Provide the (x, y) coordinate of the cell's center where the given text is located.  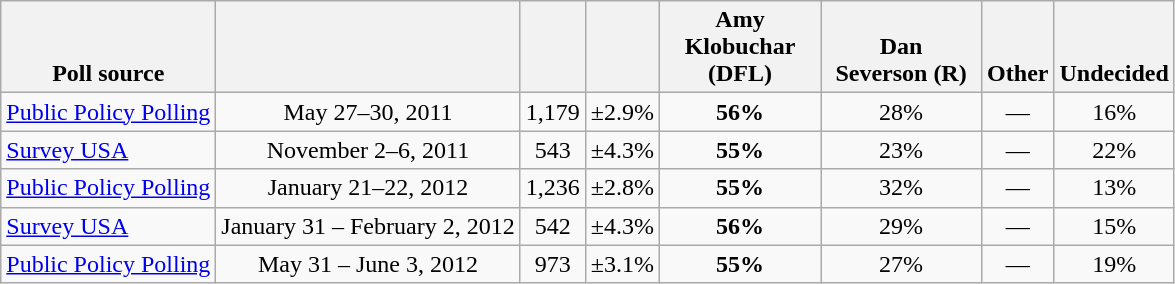
January 21–22, 2012 (368, 188)
19% (1114, 264)
28% (902, 112)
May 31 – June 3, 2012 (368, 264)
27% (902, 264)
1,236 (552, 188)
Other (1018, 47)
16% (1114, 112)
±3.1% (622, 264)
32% (902, 188)
±2.8% (622, 188)
January 31 – February 2, 2012 (368, 226)
543 (552, 150)
973 (552, 264)
29% (902, 226)
23% (902, 150)
±2.9% (622, 112)
November 2–6, 2011 (368, 150)
AmyKlobuchar (DFL) (740, 47)
Poll source (108, 47)
542 (552, 226)
15% (1114, 226)
DanSeverson (R) (902, 47)
May 27–30, 2011 (368, 112)
22% (1114, 150)
Undecided (1114, 47)
1,179 (552, 112)
13% (1114, 188)
